Determine the [X, Y] coordinate at the center of the cell enclosing the given text.  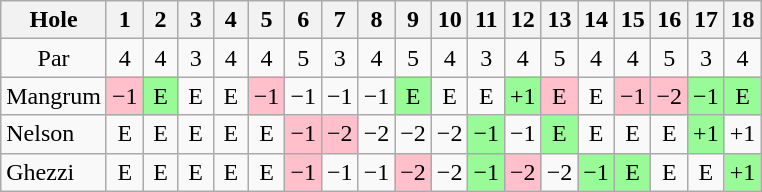
15 [632, 20]
16 [670, 20]
8 [376, 20]
13 [560, 20]
Mangrum [54, 96]
14 [596, 20]
7 [340, 20]
18 [742, 20]
11 [486, 20]
2 [160, 20]
10 [450, 20]
12 [524, 20]
6 [304, 20]
Ghezzi [54, 172]
Par [54, 58]
Nelson [54, 134]
1 [124, 20]
9 [414, 20]
Hole [54, 20]
17 [706, 20]
